Output the [x, y] coordinate of the center of the cell containing the given text.  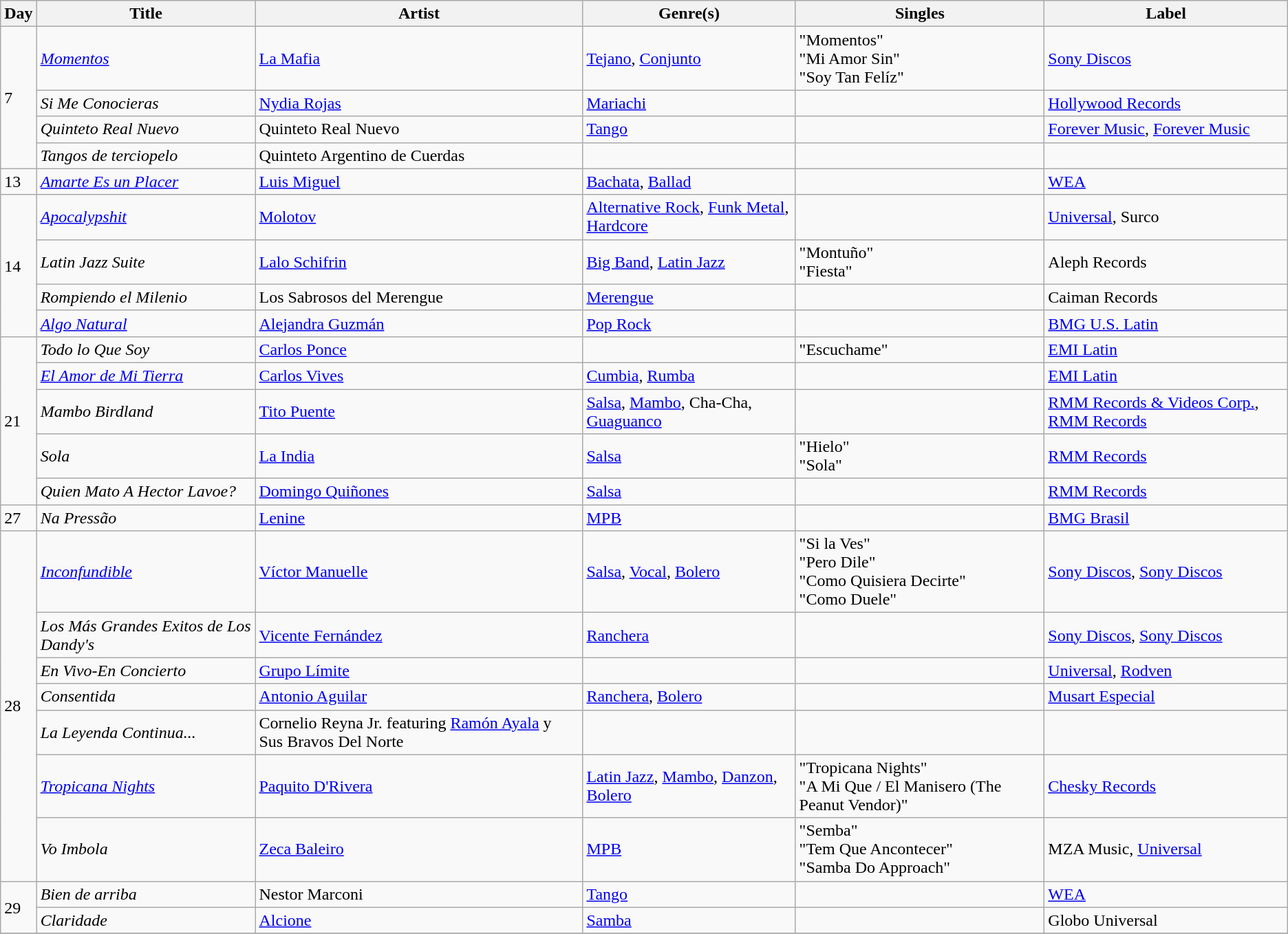
Globo Universal [1166, 920]
En Vivo-En Concierto [146, 671]
Aleph Records [1166, 261]
Samba [689, 920]
29 [19, 907]
Tropicana Nights [146, 786]
Singles [920, 14]
27 [19, 518]
"Montuño""Fiesta" [920, 261]
Sony Discos [1166, 58]
21 [19, 420]
Luis Miguel [419, 182]
Lenine [419, 518]
Title [146, 14]
Grupo Límite [419, 671]
28 [19, 706]
14 [19, 265]
Molotov [419, 217]
Apocalypshit [146, 217]
Latin Jazz Suite [146, 261]
Si Me Conocieras [146, 103]
Alejandra Guzmán [419, 323]
Mariachi [689, 103]
Artist [419, 14]
Merengue [689, 297]
Na Pressão [146, 518]
Genre(s) [689, 14]
Claridade [146, 920]
Inconfundible [146, 572]
"Tropicana Nights""A Mi Que / El Manisero (The Peanut Vendor)" [920, 786]
Lalo Schifrin [419, 261]
Latin Jazz, Mambo, Danzon, Bolero [689, 786]
Salsa, Vocal, Bolero [689, 572]
Quien Mato A Hector Lavoe? [146, 492]
Universal, Surco [1166, 217]
Los Más Grandes Exitos de Los Dandy's [146, 636]
Nestor Marconi [419, 894]
"Hielo""Sola" [920, 457]
Carlos Vives [419, 376]
Ranchera [689, 636]
Tejano, Conjunto [689, 58]
Rompiendo el Milenio [146, 297]
Mambo Birdland [146, 411]
Momentos [146, 58]
Forever Music, Forever Music [1166, 129]
La India [419, 457]
Antonio Aguilar [419, 697]
Zeca Baleiro [419, 849]
Cumbia, Rumba [689, 376]
Musart Especial [1166, 697]
Paquito D'Rivera [419, 786]
Carlos Ponce [419, 349]
"Semba""Tem Que Ancontecer""Samba Do Approach" [920, 849]
La Mafia [419, 58]
Sola [146, 457]
Vo Imbola [146, 849]
Todo lo Que Soy [146, 349]
"Si la Ves""Pero Dile""Como Quisiera Decirte""Como Duele" [920, 572]
Alternative Rock, Funk Metal, Hardcore [689, 217]
Alcione [419, 920]
Day [19, 14]
Víctor Manuelle [419, 572]
Nydia Rojas [419, 103]
El Amor de Mi Tierra [146, 376]
Tangos de terciopelo [146, 155]
BMG U.S. Latin [1166, 323]
Amarte Es un Placer [146, 182]
La Leyenda Continua... [146, 732]
Big Band, Latin Jazz [689, 261]
Quinteto Argentino de Cuerdas [419, 155]
Bien de arriba [146, 894]
Ranchera, Bolero [689, 697]
Tito Puente [419, 411]
"Momentos""Mi Amor Sin""Soy Tan Felíz" [920, 58]
Label [1166, 14]
13 [19, 182]
Universal, Rodven [1166, 671]
7 [19, 98]
Pop Rock [689, 323]
Hollywood Records [1166, 103]
BMG Brasil [1166, 518]
Consentida [146, 697]
RMM Records & Videos Corp., RMM Records [1166, 411]
Cornelio Reyna Jr. featuring Ramón Ayala y Sus Bravos Del Norte [419, 732]
Chesky Records [1166, 786]
MZA Music, Universal [1166, 849]
Algo Natural [146, 323]
Los Sabrosos del Merengue [419, 297]
Vicente Fernández [419, 636]
Salsa, Mambo, Cha-Cha, Guaguanco [689, 411]
Domingo Quiñones [419, 492]
Caiman Records [1166, 297]
"Escuchame" [920, 349]
Bachata, Ballad [689, 182]
